Find where the given text appears and provide that cell's center as [x, y] coordinate. 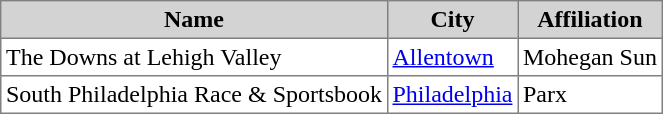
Name [194, 20]
Allentown [452, 57]
Affiliation [590, 20]
The Downs at Lehigh Valley [194, 57]
South Philadelphia Race & Sportsbook [194, 95]
City [452, 20]
Mohegan Sun [590, 57]
Philadelphia [452, 95]
Parx [590, 95]
